Return the [x, y] coordinate for the center point of the cell that contains the specified text.  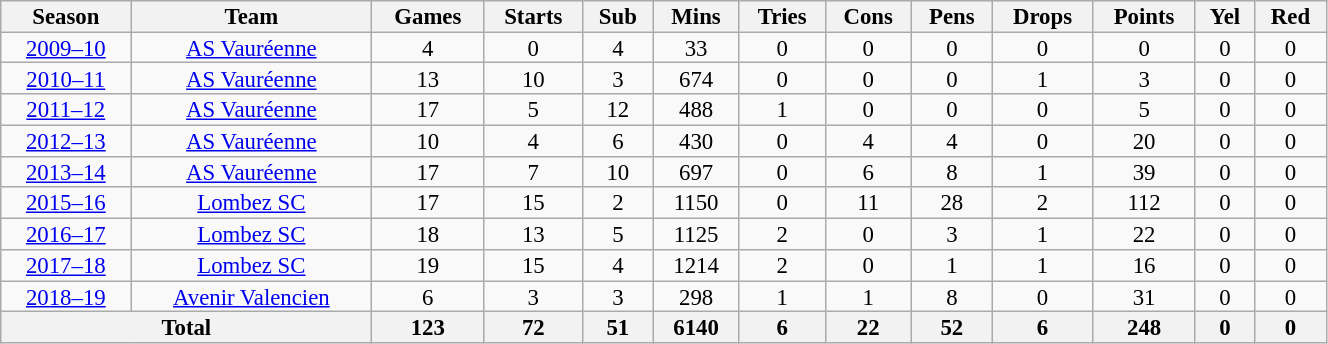
Red [1290, 16]
2016–17 [66, 234]
Avenir Valencien [252, 296]
Starts [534, 16]
112 [1144, 204]
11 [868, 204]
2015–16 [66, 204]
6140 [696, 328]
2010–11 [66, 78]
72 [534, 328]
2018–19 [66, 296]
51 [618, 328]
31 [1144, 296]
248 [1144, 328]
Mins [696, 16]
2012–13 [66, 140]
2009–10 [66, 48]
28 [952, 204]
Yel [1224, 16]
298 [696, 296]
18 [428, 234]
697 [696, 172]
12 [618, 110]
Points [1144, 16]
19 [428, 266]
Sub [618, 16]
2013–14 [66, 172]
Cons [868, 16]
430 [696, 140]
Team [252, 16]
1125 [696, 234]
2011–12 [66, 110]
20 [1144, 140]
Total [186, 328]
Games [428, 16]
123 [428, 328]
Tries [782, 16]
7 [534, 172]
52 [952, 328]
1214 [696, 266]
16 [1144, 266]
Season [66, 16]
488 [696, 110]
674 [696, 78]
33 [696, 48]
39 [1144, 172]
1150 [696, 204]
2017–18 [66, 266]
Pens [952, 16]
Drops [1042, 16]
